Detect which cell encompasses the target text, then output its (X, Y) center coordinate. 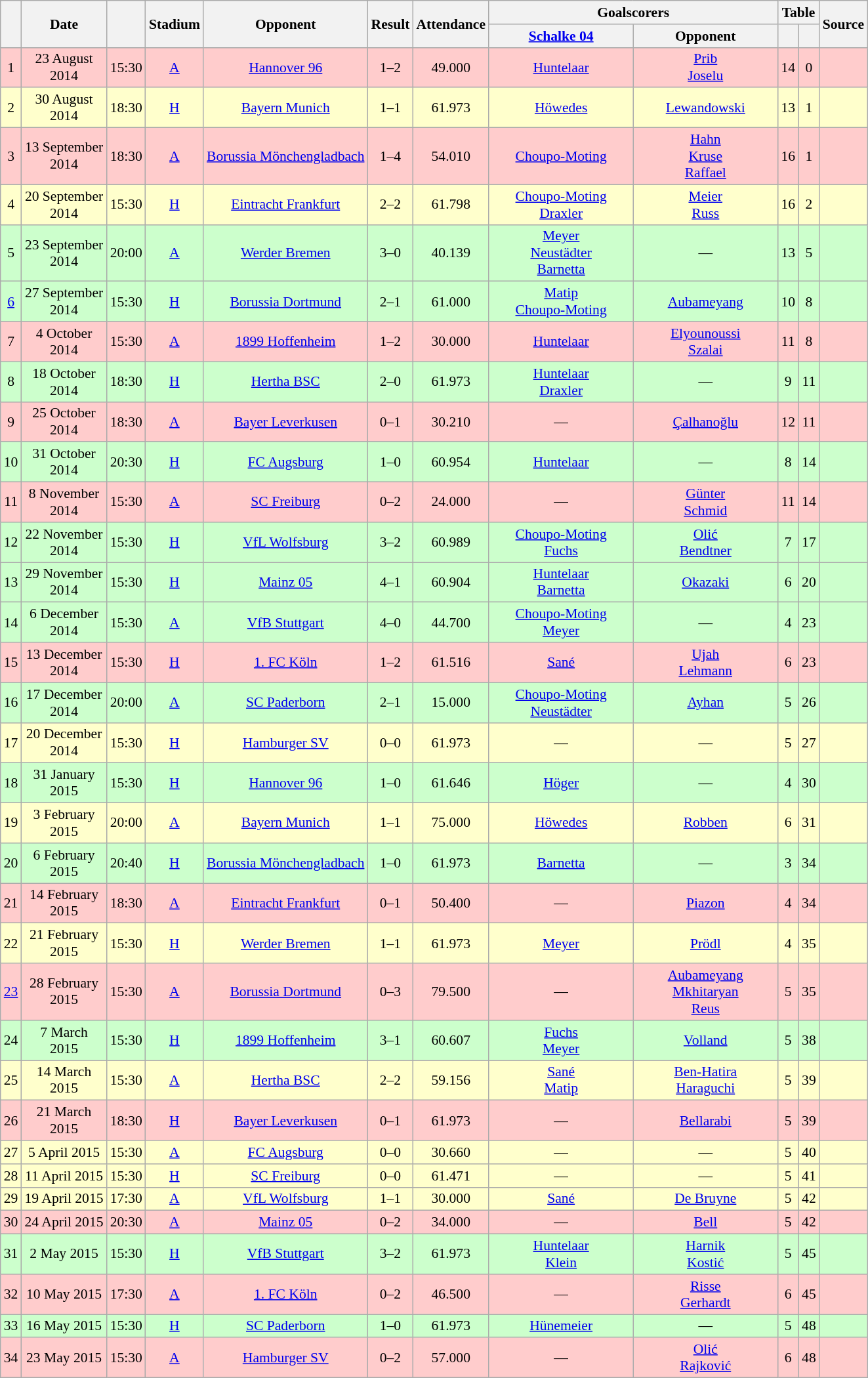
13 September 2014 (64, 156)
Olić Rajković (705, 1358)
4 October 2014 (64, 341)
25 October 2014 (64, 421)
31 October 2014 (64, 462)
Höger (561, 783)
18 (11, 783)
61.798 (451, 205)
61.646 (451, 783)
79.500 (451, 992)
30 August 2014 (64, 108)
23 August 2014 (64, 67)
30.660 (451, 1152)
3–1 (391, 1041)
21 March 2015 (64, 1121)
Volland (705, 1041)
Bellarabi (705, 1121)
2–0 (391, 382)
6 December 2014 (64, 622)
Source (844, 24)
0 (809, 67)
25 (11, 1080)
31 January 2015 (64, 783)
30.210 (451, 421)
Huntelaar Barnetta (561, 583)
22 November 2014 (64, 542)
3–0 (391, 253)
3 February 2015 (64, 823)
Piazon (705, 903)
Meier Russ (705, 205)
27 September 2014 (64, 302)
Sané Matip (561, 1080)
18 October 2014 (64, 382)
14 February 2015 (64, 903)
40 (809, 1152)
60.989 (451, 542)
Aubameyang Mkhitaryan Reus (705, 992)
34.000 (451, 1222)
7 March 2015 (64, 1041)
Harnik Kostić (705, 1255)
4–0 (391, 622)
Robben (705, 823)
21 February 2015 (64, 944)
38 (809, 1041)
Günter Schmid (705, 503)
21 (11, 903)
Ben-Hatira Haraguchi (705, 1080)
24 (11, 1041)
Attendance (451, 24)
75.000 (451, 823)
6 February 2015 (64, 864)
Huntelaar Draxler (561, 382)
50.400 (451, 903)
46.500 (451, 1294)
60.607 (451, 1041)
Result (391, 24)
Lewandowski (705, 108)
15.000 (451, 702)
20:40 (126, 864)
23 September 2014 (64, 253)
Schalke 04 (561, 36)
24 April 2015 (64, 1222)
Matip Choupo-Moting (561, 302)
20 September 2014 (64, 205)
Ujah Lehmann (705, 663)
Table (798, 12)
De Bruyne (705, 1199)
Ayhan (705, 702)
32 (11, 1294)
54.010 (451, 156)
Risse Gerhardt (705, 1294)
Choupo-Moting Neustädter (561, 702)
41 (809, 1176)
4–1 (391, 583)
13 December 2014 (64, 663)
57.000 (451, 1358)
11 April 2015 (64, 1176)
28 (11, 1176)
Meyer (561, 944)
Bell (705, 1222)
Okazaki (705, 583)
49.000 (451, 67)
8 November 2014 (64, 503)
Choupo-Moting Meyer (561, 622)
33 (11, 1326)
Stadium (175, 24)
Hahn Kruse Raffael (705, 156)
Fuchs Meyer (561, 1041)
Meyer Neustädter Barnetta (561, 253)
Elyounoussi Szalai (705, 341)
2 May 2015 (64, 1255)
Huntelaar Klein (561, 1255)
61.516 (451, 663)
19 (11, 823)
Barnetta (561, 864)
16 May 2015 (64, 1326)
Choupo-Moting (561, 156)
5 April 2015 (64, 1152)
29 November 2014 (64, 583)
60.904 (451, 583)
Prödl (705, 944)
44.700 (451, 622)
17 December 2014 (64, 702)
1–4 (391, 156)
24.000 (451, 503)
23 May 2015 (64, 1358)
20 December 2014 (64, 743)
40.139 (451, 253)
22 (11, 944)
Olić Bendtner (705, 542)
Aubameyang (705, 302)
0–3 (391, 992)
Hünemeier (561, 1326)
61.471 (451, 1176)
14 March 2015 (64, 1080)
Choupo-Moting Draxler (561, 205)
19 April 2015 (64, 1199)
15 (11, 663)
Goalscorers (633, 12)
61.000 (451, 302)
59.156 (451, 1080)
10 May 2015 (64, 1294)
60.954 (451, 462)
28 February 2015 (64, 992)
Choupo-Moting Fuchs (561, 542)
Çalhanoğlu (705, 421)
Prib Joselu (705, 67)
Date (64, 24)
29 (11, 1199)
